Extract the [X, Y] coordinate from the center of the cell holding the provided text.  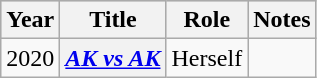
Role [207, 20]
AK vs AK [113, 58]
2020 [30, 58]
Herself [207, 58]
Year [30, 20]
Title [113, 20]
Notes [282, 20]
